Find where the given text appears and provide that cell's center as [x, y] coordinate. 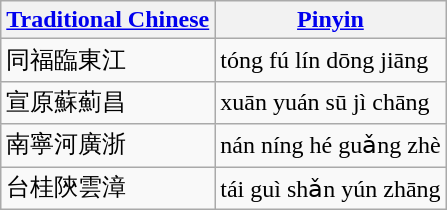
nán níng hé guǎng zhè [330, 146]
Traditional Chinese [108, 20]
Pinyin [330, 20]
tóng fú lín dōng jiāng [330, 60]
tái guì shǎn yún zhāng [330, 188]
台桂陝雲漳 [108, 188]
南寧河廣浙 [108, 146]
xuān yuán sū jì chāng [330, 102]
同福臨東江 [108, 60]
宣原蘇薊昌 [108, 102]
